Capture the cell that displays the provided text and extract its (x, y) central coordinate. 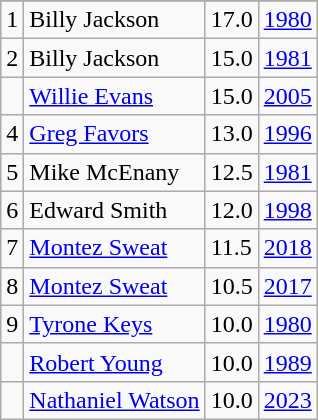
12.0 (232, 210)
1998 (288, 210)
Mike McEnany (114, 172)
10.5 (232, 286)
Edward Smith (114, 210)
7 (12, 248)
1 (12, 20)
Tyrone Keys (114, 324)
11.5 (232, 248)
2017 (288, 286)
4 (12, 134)
2023 (288, 400)
1996 (288, 134)
12.5 (232, 172)
Robert Young (114, 362)
Nathaniel Watson (114, 400)
6 (12, 210)
9 (12, 324)
13.0 (232, 134)
2005 (288, 96)
Willie Evans (114, 96)
1989 (288, 362)
8 (12, 286)
2 (12, 58)
17.0 (232, 20)
Greg Favors (114, 134)
2018 (288, 248)
5 (12, 172)
